Capture the cell that displays the provided text and extract its (X, Y) central coordinate. 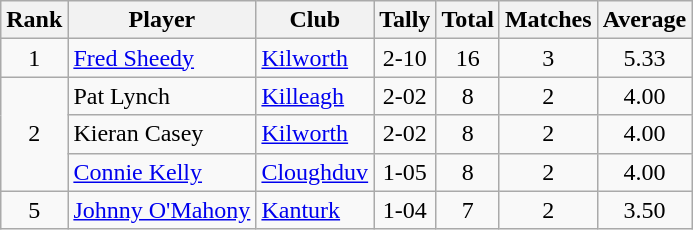
Fred Sheedy (162, 58)
Connie Kelly (162, 172)
Average (644, 20)
1-05 (405, 172)
3.50 (644, 210)
3 (548, 58)
Total (468, 20)
Pat Lynch (162, 96)
Cloughduv (315, 172)
Rank (34, 20)
Player (162, 20)
5.33 (644, 58)
Tally (405, 20)
16 (468, 58)
1-04 (405, 210)
7 (468, 210)
Johnny O'Mahony (162, 210)
Kieran Casey (162, 134)
2-10 (405, 58)
1 (34, 58)
Matches (548, 20)
5 (34, 210)
Kanturk (315, 210)
Club (315, 20)
Killeagh (315, 96)
